For the text-containing cell, return its midpoint in [X, Y] coordinate format. 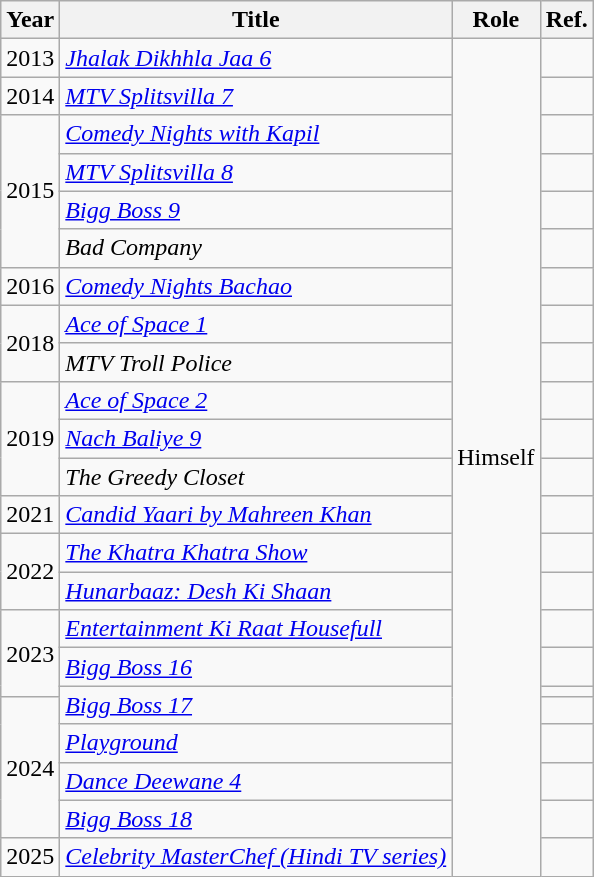
The Greedy Closet [256, 477]
2022 [30, 572]
MTV Splitsvilla 7 [256, 96]
Celebrity MasterChef (Hindi TV series) [256, 857]
Bigg Boss 9 [256, 210]
Entertainment Ki Raat Housefull [256, 629]
Year [30, 20]
Jhalak Dikhhla Jaa 6 [256, 58]
Ace of Space 1 [256, 324]
Ref. [566, 20]
2024 [30, 768]
2014 [30, 96]
2015 [30, 191]
Ace of Space 2 [256, 400]
Dance Deewane 4 [256, 781]
Bigg Boss 17 [256, 705]
2025 [30, 857]
Role [496, 20]
MTV Troll Police [256, 362]
Himself [496, 458]
Comedy Nights with Kapil [256, 134]
2013 [30, 58]
MTV Splitsvilla 8 [256, 172]
Hunarbaaz: Desh Ki Shaan [256, 591]
Playground [256, 743]
Bad Company [256, 248]
Bigg Boss 16 [256, 667]
2021 [30, 515]
2023 [30, 654]
Bigg Boss 18 [256, 819]
The Khatra Khatra Show [256, 553]
2016 [30, 286]
Candid Yaari by Mahreen Khan [256, 515]
Comedy Nights Bachao [256, 286]
Nach Baliye 9 [256, 438]
2018 [30, 343]
Title [256, 20]
2019 [30, 438]
